For the text-containing cell, return its midpoint in [X, Y] coordinate format. 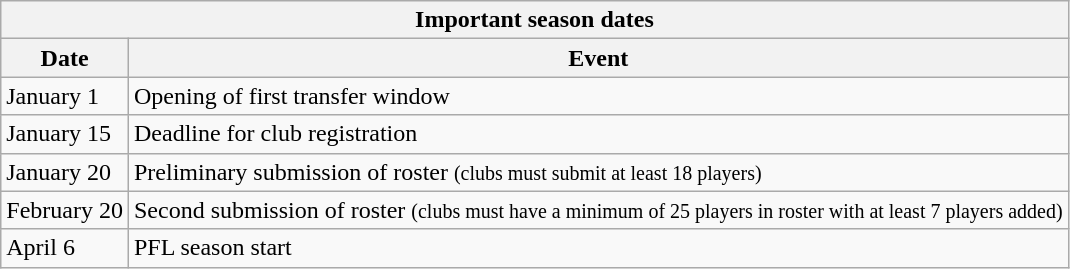
Event [598, 58]
PFL season start [598, 248]
January 1 [65, 96]
Opening of first transfer window [598, 96]
April 6 [65, 248]
Preliminary submission of roster (clubs must submit at least 18 players) [598, 172]
January 15 [65, 134]
February 20 [65, 210]
January 20 [65, 172]
Second submission of roster (clubs must have a minimum of 25 players in roster with at least 7 players added) [598, 210]
Deadline for club registration [598, 134]
Date [65, 58]
Important season dates [534, 20]
